Pinpoint the cell where the given text exists, returning its [x, y] midpoint coordinate. 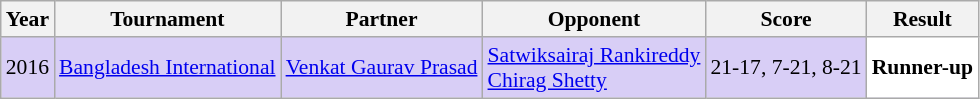
Tournament [168, 19]
Bangladesh International [168, 68]
Score [786, 19]
21-17, 7-21, 8-21 [786, 68]
Runner-up [922, 68]
Venkat Gaurav Prasad [382, 68]
Result [922, 19]
Partner [382, 19]
Opponent [594, 19]
Satwiksairaj Rankireddy Chirag Shetty [594, 68]
2016 [28, 68]
Year [28, 19]
